Identify which cell holds the provided text, then report its (X, Y) central coordinate. 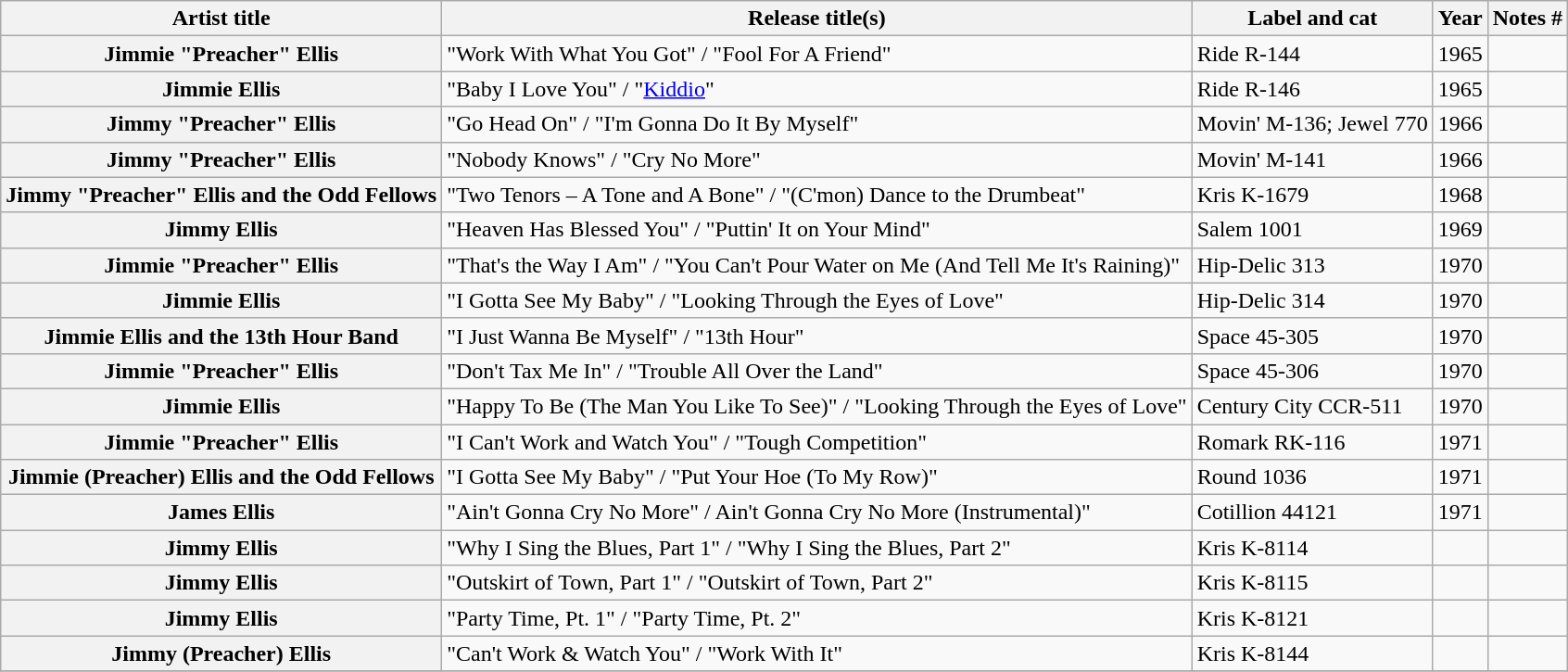
Salem 1001 (1312, 230)
Ride R-146 (1312, 89)
Jimmie (Preacher) Ellis and the Odd Fellows (221, 477)
Jimmie Ellis and the 13th Hour Band (221, 336)
Hip-Delic 313 (1312, 265)
Romark RK-116 (1312, 442)
"I Can't Work and Watch You" / "Tough Competition" (817, 442)
Space 45-306 (1312, 371)
Jimmy (Preacher) Ellis (221, 653)
"That's the Way I Am" / "You Can't Pour Water on Me (And Tell Me It's Raining)" (817, 265)
Notes # (1527, 19)
Kris K-8121 (1312, 618)
Release title(s) (817, 19)
Round 1036 (1312, 477)
Kris K-8114 (1312, 548)
Hip-Delic 314 (1312, 300)
Label and cat (1312, 19)
"Ain't Gonna Cry No More" / Ain't Gonna Cry No More (Instrumental)" (817, 513)
Kris K-8144 (1312, 653)
"Work With What You Got" / "Fool For A Friend" (817, 54)
"I Just Wanna Be Myself" / "13th Hour" (817, 336)
Artist title (221, 19)
"Two Tenors – A Tone and A Bone" / "(C'mon) Dance to the Drumbeat" (817, 195)
Movin' M-141 (1312, 159)
Space 45-305 (1312, 336)
1969 (1461, 230)
"Baby I Love You" / "Kiddio" (817, 89)
"I Gotta See My Baby" / "Looking Through the Eyes of Love" (817, 300)
Year (1461, 19)
Jimmy "Preacher" Ellis and the Odd Fellows (221, 195)
Ride R-144 (1312, 54)
Movin' M-136; Jewel 770 (1312, 124)
"Happy To Be (The Man You Like To See)" / "Looking Through the Eyes of Love" (817, 406)
"Nobody Knows" / "Cry No More" (817, 159)
"Heaven Has Blessed You" / "Puttin' It on Your Mind" (817, 230)
"Can't Work & Watch You" / "Work With It" (817, 653)
Kris K-8115 (1312, 583)
"Party Time, Pt. 1" / "Party Time, Pt. 2" (817, 618)
1968 (1461, 195)
James Ellis (221, 513)
"Why I Sing the Blues, Part 1" / "Why I Sing the Blues, Part 2" (817, 548)
"Don't Tax Me In" / "Trouble All Over the Land" (817, 371)
"Go Head On" / "I'm Gonna Do It By Myself" (817, 124)
"I Gotta See My Baby" / "Put Your Hoe (To My Row)" (817, 477)
Century City CCR-511 (1312, 406)
Kris K-1679 (1312, 195)
"Outskirt of Town, Part 1" / "Outskirt of Town, Part 2" (817, 583)
Cotillion 44121 (1312, 513)
